For the text-containing cell, return its midpoint in [x, y] coordinate format. 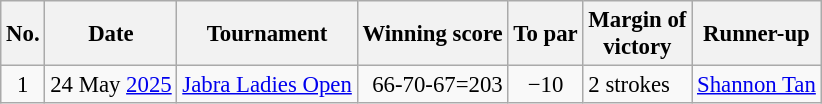
Margin ofvictory [638, 34]
Runner-up [756, 34]
Date [111, 34]
1 [23, 85]
66-70-67=203 [432, 85]
Winning score [432, 34]
Shannon Tan [756, 85]
Jabra Ladies Open [267, 85]
To par [546, 34]
Tournament [267, 34]
24 May 2025 [111, 85]
−10 [546, 85]
2 strokes [638, 85]
No. [23, 34]
